Detect which cell encompasses the target text, then output its [x, y] center coordinate. 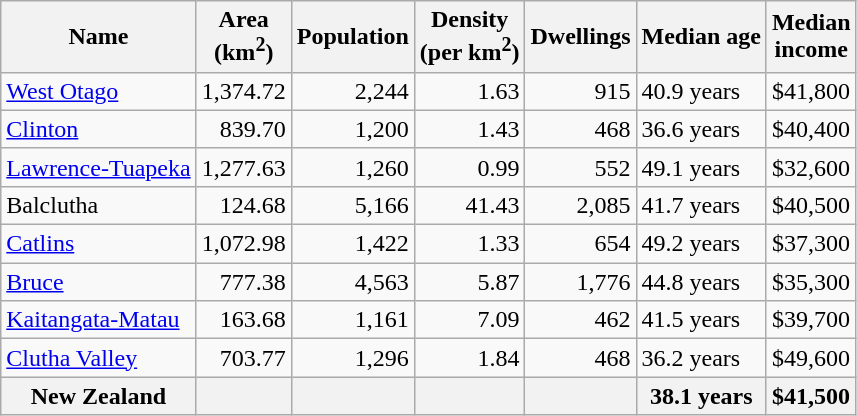
36.6 years [701, 129]
1.63 [470, 91]
1,260 [352, 167]
Catlins [98, 244]
$41,800 [811, 91]
$40,500 [811, 205]
38.1 years [701, 396]
49.2 years [701, 244]
Dwellings [580, 37]
1,296 [352, 358]
$39,700 [811, 320]
44.8 years [701, 282]
0.99 [470, 167]
Clinton [98, 129]
1,072.98 [244, 244]
1.84 [470, 358]
2,085 [580, 205]
654 [580, 244]
1,277.63 [244, 167]
$49,600 [811, 358]
Name [98, 37]
703.77 [244, 358]
Area(km2) [244, 37]
$40,400 [811, 129]
2,244 [352, 91]
$37,300 [811, 244]
Kaitangata-Matau [98, 320]
1,422 [352, 244]
1,776 [580, 282]
5.87 [470, 282]
41.7 years [701, 205]
41.5 years [701, 320]
839.70 [244, 129]
124.68 [244, 205]
Medianincome [811, 37]
Bruce [98, 282]
Balclutha [98, 205]
$41,500 [811, 396]
1.33 [470, 244]
41.43 [470, 205]
462 [580, 320]
Median age [701, 37]
$32,600 [811, 167]
5,166 [352, 205]
Population [352, 37]
40.9 years [701, 91]
1,374.72 [244, 91]
New Zealand [98, 396]
$35,300 [811, 282]
777.38 [244, 282]
1,200 [352, 129]
163.68 [244, 320]
36.2 years [701, 358]
Clutha Valley [98, 358]
7.09 [470, 320]
Lawrence-Tuapeka [98, 167]
West Otago [98, 91]
915 [580, 91]
Density(per km2) [470, 37]
1.43 [470, 129]
552 [580, 167]
1,161 [352, 320]
4,563 [352, 282]
49.1 years [701, 167]
